For the text-containing cell, return its midpoint in [x, y] coordinate format. 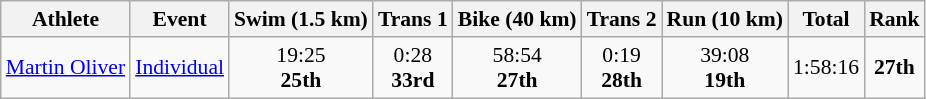
Rank [894, 19]
Swim (1.5 km) [301, 19]
Martin Oliver [66, 68]
19:2525th [301, 68]
Trans 1 [413, 19]
Bike (40 km) [518, 19]
58:5427th [518, 68]
39:0819th [725, 68]
Athlete [66, 19]
0:1928th [622, 68]
1:58:16 [826, 68]
Trans 2 [622, 19]
27th [894, 68]
Run (10 km) [725, 19]
Total [826, 19]
0:2833rd [413, 68]
Individual [180, 68]
Event [180, 19]
